Detect which cell encompasses the target text, then output its [x, y] center coordinate. 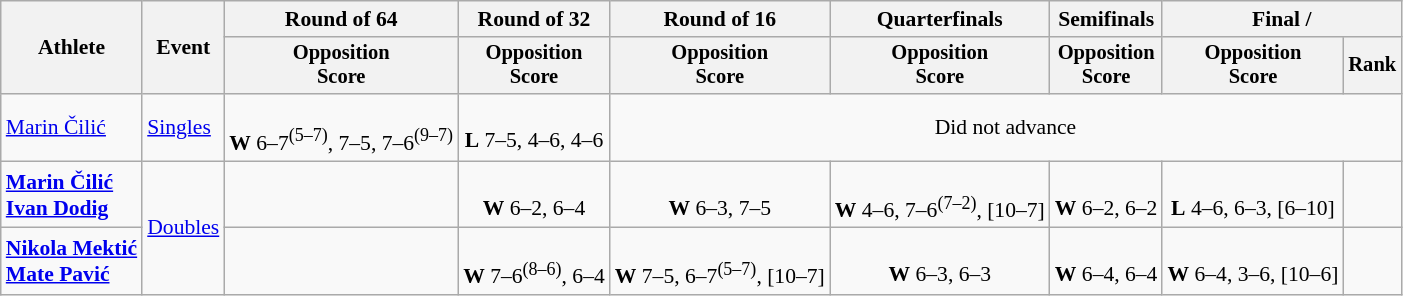
Nikola MektićMate Pavić [72, 262]
Marin Čilić [72, 128]
W 6–3, 6–3 [940, 262]
L 7–5, 4–6, 4–6 [534, 128]
W 6–7(5–7), 7–5, 7–6(9–7) [341, 128]
Round of 32 [534, 19]
Rank [1372, 66]
W 4–6, 7–6(7–2), [10–7] [940, 194]
W 6–4, 6–4 [1106, 262]
W 6–2, 6–2 [1106, 194]
W 6–2, 6–4 [534, 194]
Event [183, 48]
W 7–6(8–6), 6–4 [534, 262]
Semifinals [1106, 19]
Athlete [72, 48]
L 4–6, 6–3, [6–10] [1252, 194]
Marin ČilićIvan Dodig [72, 194]
Did not advance [1006, 128]
W 6–4, 3–6, [10–6] [1252, 262]
Doubles [183, 228]
Singles [183, 128]
Round of 64 [341, 19]
W 7–5, 6–7(5–7), [10–7] [720, 262]
Final / [1282, 19]
W 6–3, 7–5 [720, 194]
Round of 16 [720, 19]
Quarterfinals [940, 19]
